From the cell containing the given text, extract its center point as [x, y] coordinate. 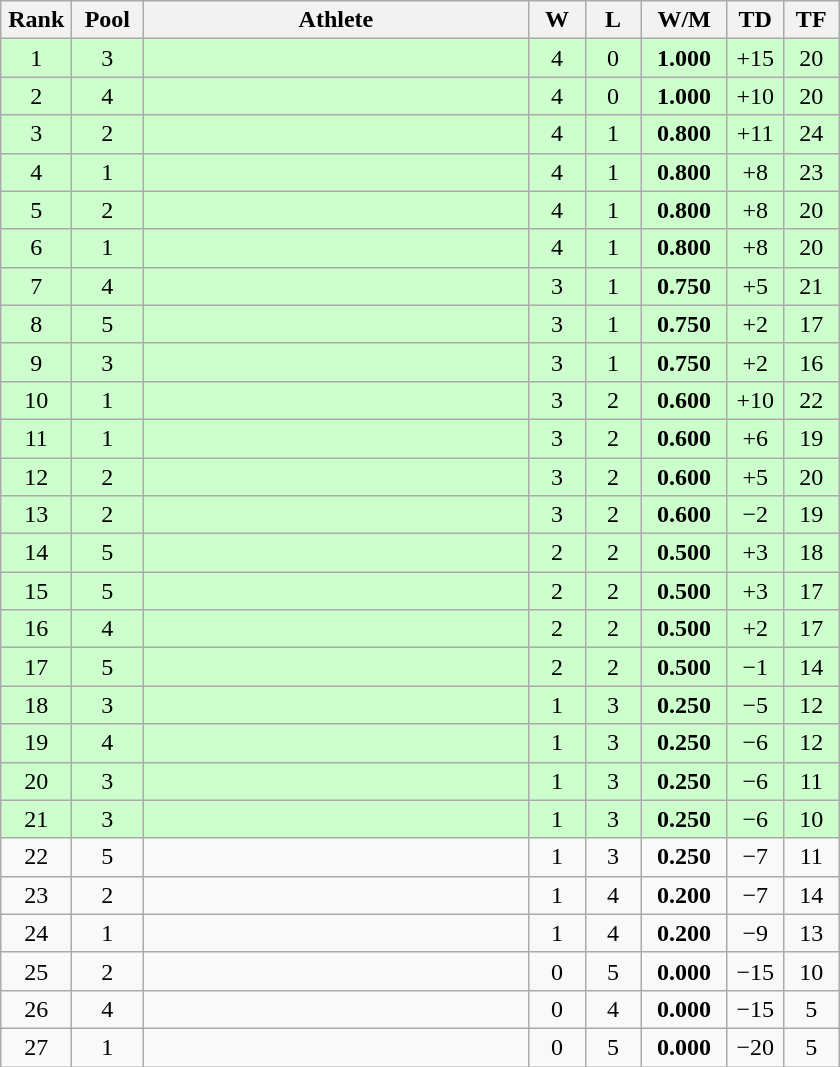
27 [36, 1047]
Rank [36, 20]
TF [811, 20]
26 [36, 1009]
W/M [684, 20]
−9 [755, 933]
9 [36, 362]
Athlete [336, 20]
25 [36, 971]
−5 [755, 705]
7 [36, 286]
6 [36, 248]
8 [36, 324]
+15 [755, 58]
−2 [755, 515]
−20 [755, 1047]
W [557, 20]
Pool [108, 20]
+11 [755, 134]
15 [36, 591]
L [613, 20]
+6 [755, 438]
−1 [755, 667]
TD [755, 20]
